Detect which cell encompasses the target text, then output its [x, y] center coordinate. 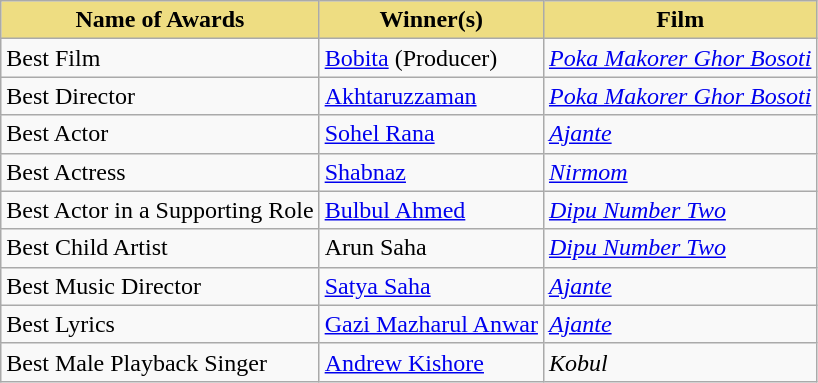
Best Actor in a Supporting Role [160, 210]
Best Music Director [160, 286]
Film [680, 20]
Shabnaz [431, 172]
Akhtaruzzaman [431, 96]
Best Child Artist [160, 248]
Arun Saha [431, 248]
Kobul [680, 362]
Satya Saha [431, 286]
Andrew Kishore [431, 362]
Best Lyrics [160, 324]
Bobita (Producer) [431, 58]
Best Director [160, 96]
Name of Awards [160, 20]
Winner(s) [431, 20]
Bulbul Ahmed [431, 210]
Nirmom [680, 172]
Best Film [160, 58]
Best Male Playback Singer [160, 362]
Gazi Mazharul Anwar [431, 324]
Best Actress [160, 172]
Best Actor [160, 134]
Sohel Rana [431, 134]
